From the cell containing the given text, extract its center point as (x, y) coordinate. 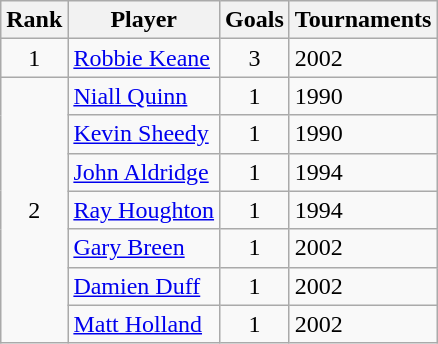
Tournaments (363, 20)
2 (34, 210)
Ray Houghton (144, 210)
Niall Quinn (144, 96)
Goals (255, 20)
Player (144, 20)
Matt Holland (144, 324)
Rank (34, 20)
John Aldridge (144, 172)
Robbie Keane (144, 58)
Kevin Sheedy (144, 134)
Damien Duff (144, 286)
Gary Breen (144, 248)
3 (255, 58)
